Determine the (x, y) coordinate at the center of the cell enclosing the given text.  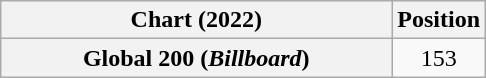
Position (439, 20)
153 (439, 58)
Global 200 (Billboard) (196, 58)
Chart (2022) (196, 20)
